Return the [X, Y] coordinate for the center point of the cell that contains the specified text.  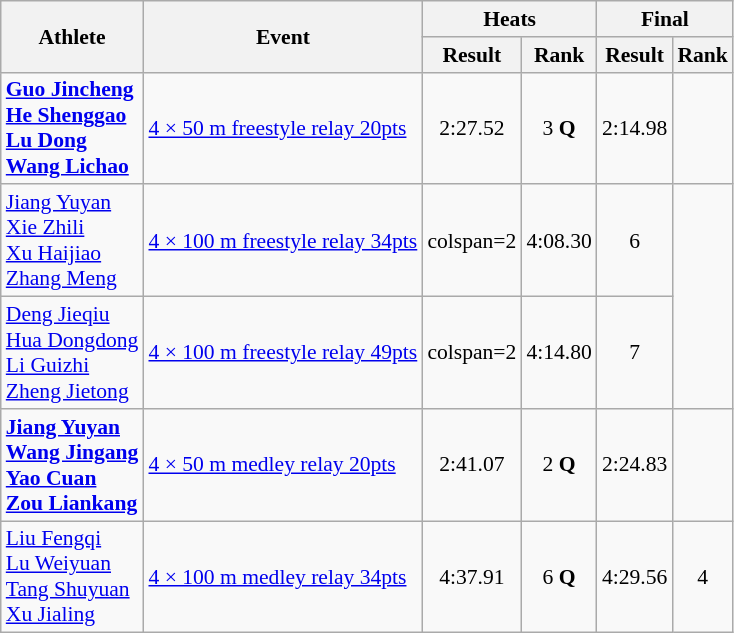
4:37.91 [472, 577]
Liu FengqiLu WeiyuanTang ShuyuanXu Jialing [72, 577]
2 Q [558, 465]
4:08.30 [558, 241]
Deng JieqiuHua DongdongLi GuizhiZheng Jietong [72, 353]
4 [702, 577]
7 [634, 353]
2:14.98 [634, 128]
2:24.83 [634, 465]
Heats [510, 19]
4 × 100 m freestyle relay 49pts [282, 353]
2:41.07 [472, 465]
4 × 100 m medley relay 34pts [282, 577]
6 Q [558, 577]
4:14.80 [558, 353]
Jiang YuyanXie ZhiliXu HaijiaoZhang Meng [72, 241]
2:27.52 [472, 128]
Jiang YuyanWang JingangYao CuanZou Liankang [72, 465]
6 [634, 241]
4:29.56 [634, 577]
4 × 50 m freestyle relay 20pts [282, 128]
Athlete [72, 36]
4 × 100 m freestyle relay 34pts [282, 241]
Final [665, 19]
Event [282, 36]
4 × 50 m medley relay 20pts [282, 465]
Guo JinchengHe ShenggaoLu DongWang Lichao [72, 128]
3 Q [558, 128]
